Detect which cell encompasses the target text, then output its [x, y] center coordinate. 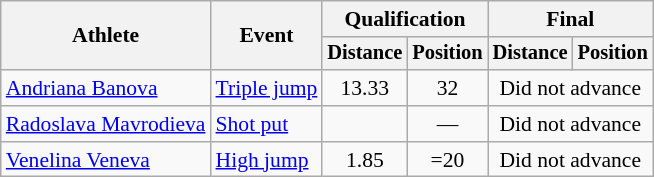
Final [570, 19]
Andriana Banova [106, 88]
Shot put [266, 124]
Radoslava Mavrodieva [106, 124]
32 [447, 88]
Qualification [404, 19]
13.33 [364, 88]
Event [266, 36]
Athlete [106, 36]
— [447, 124]
Triple jump [266, 88]
